Output the (x, y) coordinate of the center of the cell containing the given text.  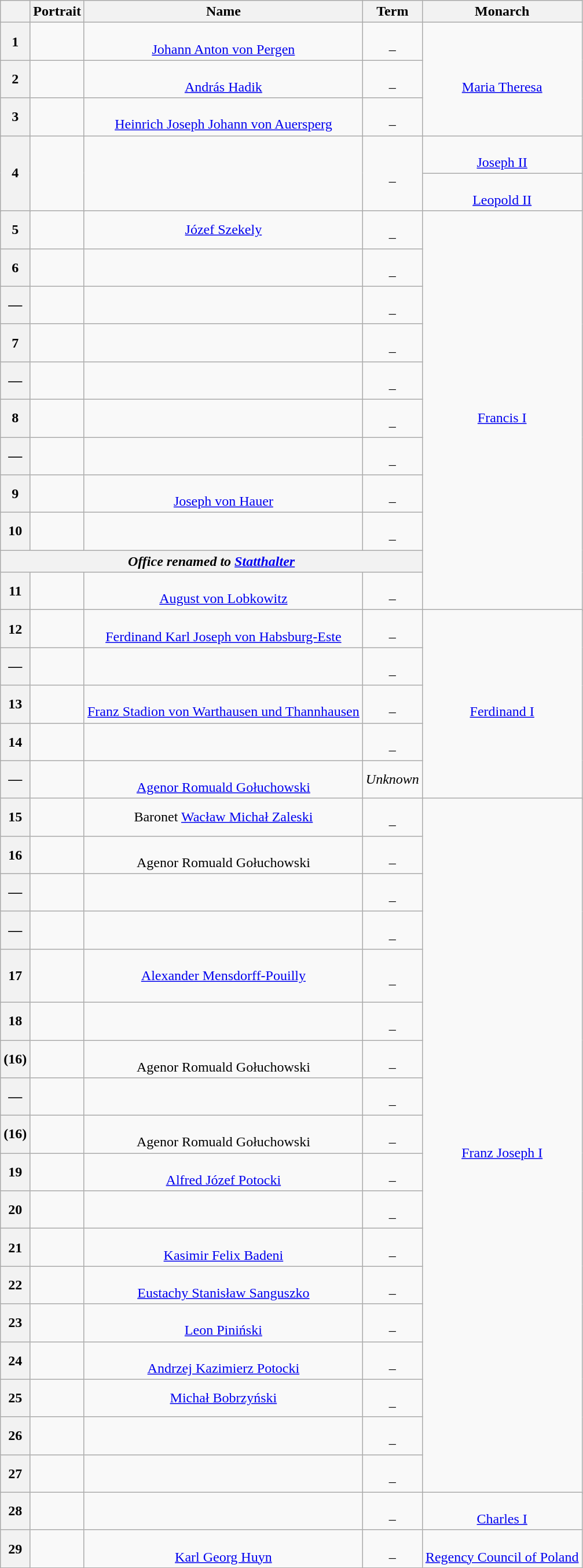
Maria Theresa (502, 79)
Franz Stadion von Warthausen und Thannhausen (223, 704)
25 (15, 1398)
Leopold II (502, 192)
28 (15, 1511)
13 (15, 704)
Term (393, 12)
Joseph von Hauer (223, 494)
21 (15, 1248)
22 (15, 1285)
August von Lobkowitz (223, 591)
Józef Szekely (223, 229)
10 (15, 532)
Office renamed to Statthalter (212, 561)
Baronet Wacław Michał Zaleski (223, 817)
5 (15, 229)
Portrait (57, 12)
Heinrich Joseph Johann von Auersperg (223, 117)
17 (15, 975)
15 (15, 817)
29 (15, 1549)
19 (15, 1172)
11 (15, 591)
16 (15, 855)
1 (15, 42)
Monarch (502, 12)
9 (15, 494)
3 (15, 117)
24 (15, 1360)
Franz Joseph I (502, 1145)
Name (223, 12)
18 (15, 1021)
Kasimir Felix Badeni (223, 1248)
András Hadik (223, 79)
Eustachy Stanisław Sanguszko (223, 1285)
27 (15, 1474)
2 (15, 79)
8 (15, 418)
23 (15, 1323)
Johann Anton von Pergen (223, 42)
12 (15, 629)
Unknown (393, 780)
6 (15, 268)
Ferdinand Karl Joseph von Habsburg-Este (223, 629)
Francis I (502, 410)
Andrzej Kazimierz Potocki (223, 1360)
26 (15, 1435)
7 (15, 343)
Regency Council of Poland (502, 1549)
14 (15, 741)
Alexander Mensdorff-Pouilly (223, 975)
20 (15, 1209)
Leon Piniński (223, 1323)
Karl Georg Huyn (223, 1549)
Joseph II (502, 154)
Michał Bobrzyński (223, 1398)
Charles I (502, 1511)
4 (15, 173)
Alfred Józef Potocki (223, 1172)
Ferdinand I (502, 704)
